Find where the given text appears and provide that cell's center as (x, y) coordinate. 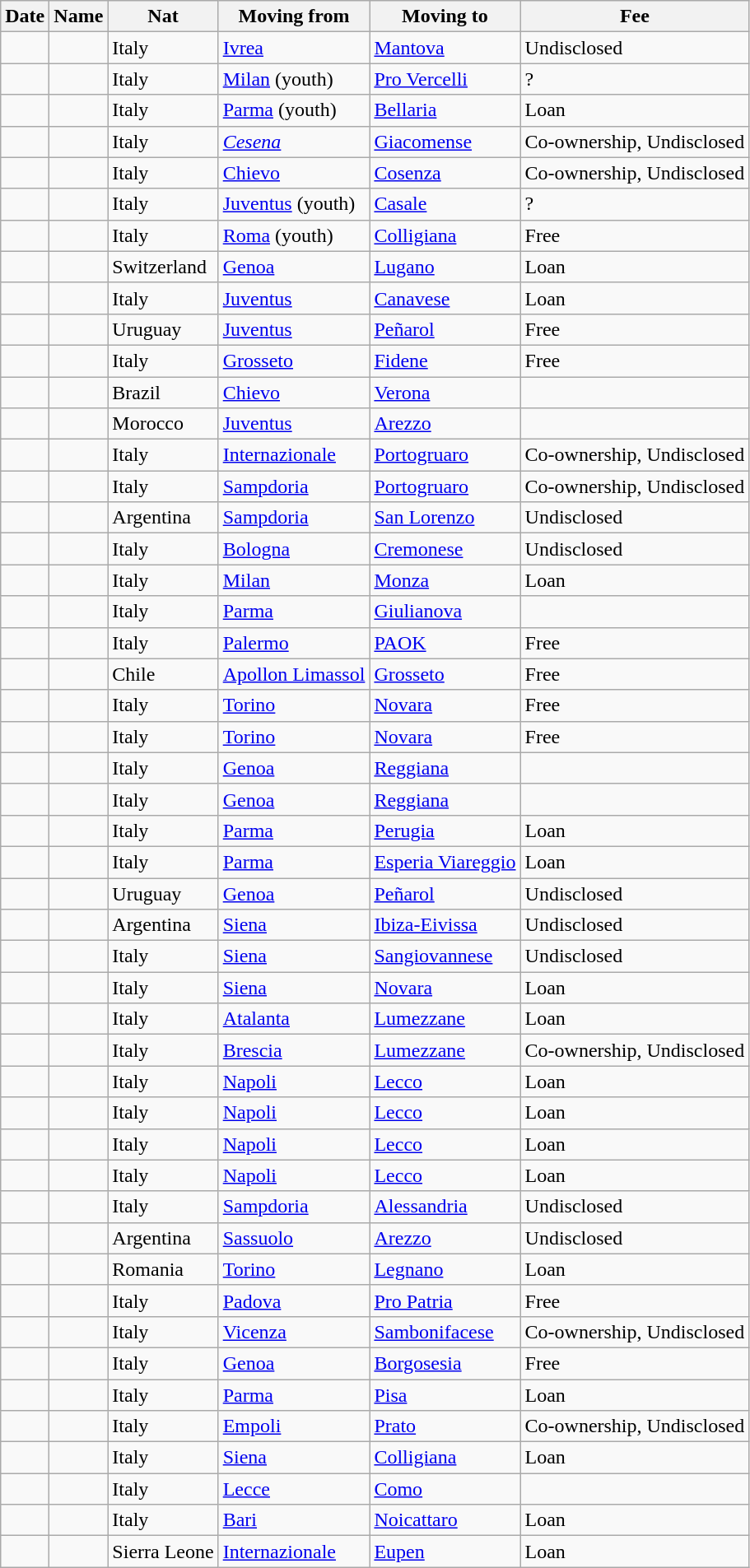
Empoli (294, 1426)
Alessandria (445, 1207)
Esperia Viareggio (445, 862)
Juventus (youth) (294, 204)
Fidene (445, 361)
Pro Vercelli (445, 79)
Milan (youth) (294, 79)
Perugia (445, 831)
Canavese (445, 298)
Cremonese (445, 549)
Milan (294, 580)
Name (79, 16)
Sangiovannese (445, 956)
Vicenza (294, 1332)
Moving from (294, 16)
Lugano (445, 267)
Date (25, 16)
PAOK (445, 643)
Pro Patria (445, 1300)
Sassuolo (294, 1238)
Romania (163, 1269)
Como (445, 1489)
Bologna (294, 549)
Ivrea (294, 48)
Nat (163, 16)
Brazil (163, 393)
Morocco (163, 424)
Parma (youth) (294, 110)
Giacomense (445, 142)
Lecce (294, 1489)
Bellaria (445, 110)
Prato (445, 1426)
Ibiza-Eivissa (445, 925)
Palermo (294, 643)
San Lorenzo (445, 518)
Borgosesia (445, 1363)
Padova (294, 1300)
Legnano (445, 1269)
Giulianova (445, 612)
Pisa (445, 1395)
Sambonifacese (445, 1332)
Bari (294, 1520)
Mantova (445, 48)
Noicattaro (445, 1520)
Sierra Leone (163, 1552)
Cesena (294, 142)
Fee (635, 16)
Switzerland (163, 267)
Cosenza (445, 173)
Chile (163, 674)
Eupen (445, 1552)
Roma (youth) (294, 235)
Brescia (294, 1050)
Atalanta (294, 1019)
Monza (445, 580)
Moving to (445, 16)
Casale (445, 204)
Apollon Limassol (294, 674)
Verona (445, 393)
